Pinpoint the cell where the given text exists, returning its [x, y] midpoint coordinate. 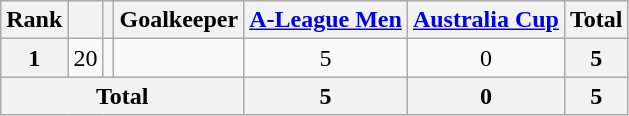
Goalkeeper [179, 20]
Australia Cup [486, 20]
A-League Men [326, 20]
Rank [34, 20]
20 [86, 58]
1 [34, 58]
